Scan for the cell matching the given text and deliver its (X, Y) coordinate at center. 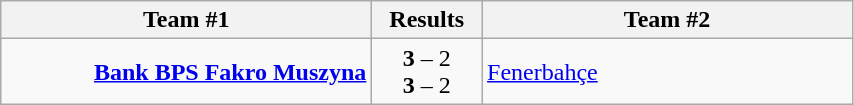
3 – 2 3 – 2 (427, 72)
Team #1 (186, 20)
Team #2 (668, 20)
Results (427, 20)
Bank BPS Fakro Muszyna (186, 72)
Fenerbahçe (668, 72)
